Provide the (X, Y) coordinate of the cell's center where the given text is located.  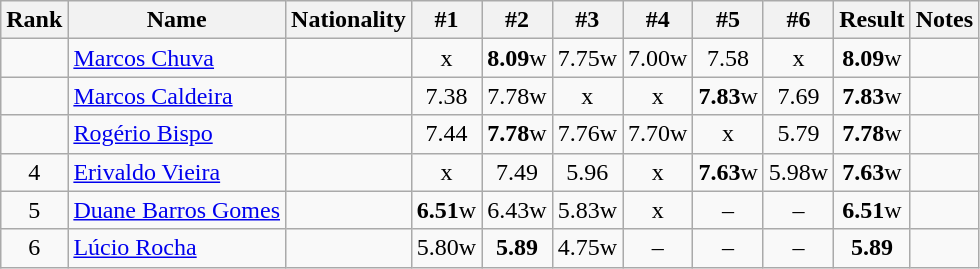
Lúcio Rocha (177, 248)
7.69 (798, 96)
Marcos Chuva (177, 58)
7.76w (587, 134)
Duane Barros Gomes (177, 210)
5.83w (587, 210)
4.75w (587, 248)
7.70w (657, 134)
#5 (728, 20)
5.96 (587, 172)
7.75w (587, 58)
#2 (517, 20)
Nationality (349, 20)
Marcos Caldeira (177, 96)
#4 (657, 20)
7.00w (657, 58)
5.98w (798, 172)
#1 (446, 20)
4 (34, 172)
Rank (34, 20)
Result (872, 20)
5 (34, 210)
Name (177, 20)
#6 (798, 20)
7.49 (517, 172)
5.79 (798, 134)
7.44 (446, 134)
Rogério Bispo (177, 134)
Notes (944, 20)
#3 (587, 20)
6.43w (517, 210)
5.80w (446, 248)
7.58 (728, 58)
6 (34, 248)
Erivaldo Vieira (177, 172)
7.38 (446, 96)
